Scan for the cell matching the given text and deliver its [x, y] coordinate at center. 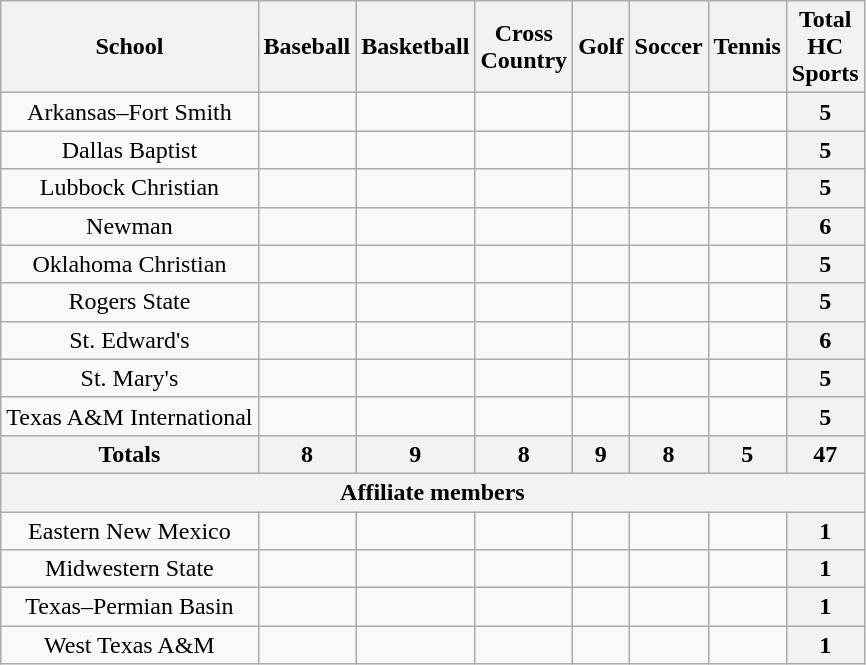
Oklahoma Christian [130, 264]
Newman [130, 226]
Texas–Permian Basin [130, 607]
School [130, 47]
47 [825, 454]
Tennis [747, 47]
St. Edward's [130, 340]
Dallas Baptist [130, 150]
Arkansas–Fort Smith [130, 112]
Texas A&M International [130, 416]
Lubbock Christian [130, 188]
St. Mary's [130, 378]
Basketball [416, 47]
Totals [130, 454]
Midwestern State [130, 569]
TotalHCSports [825, 47]
Baseball [307, 47]
Soccer [668, 47]
Eastern New Mexico [130, 531]
Rogers State [130, 302]
Affiliate members [432, 492]
West Texas A&M [130, 645]
Golf [601, 47]
CrossCountry [524, 47]
